Provide the (x, y) coordinate of the cell's center where the given text is located.  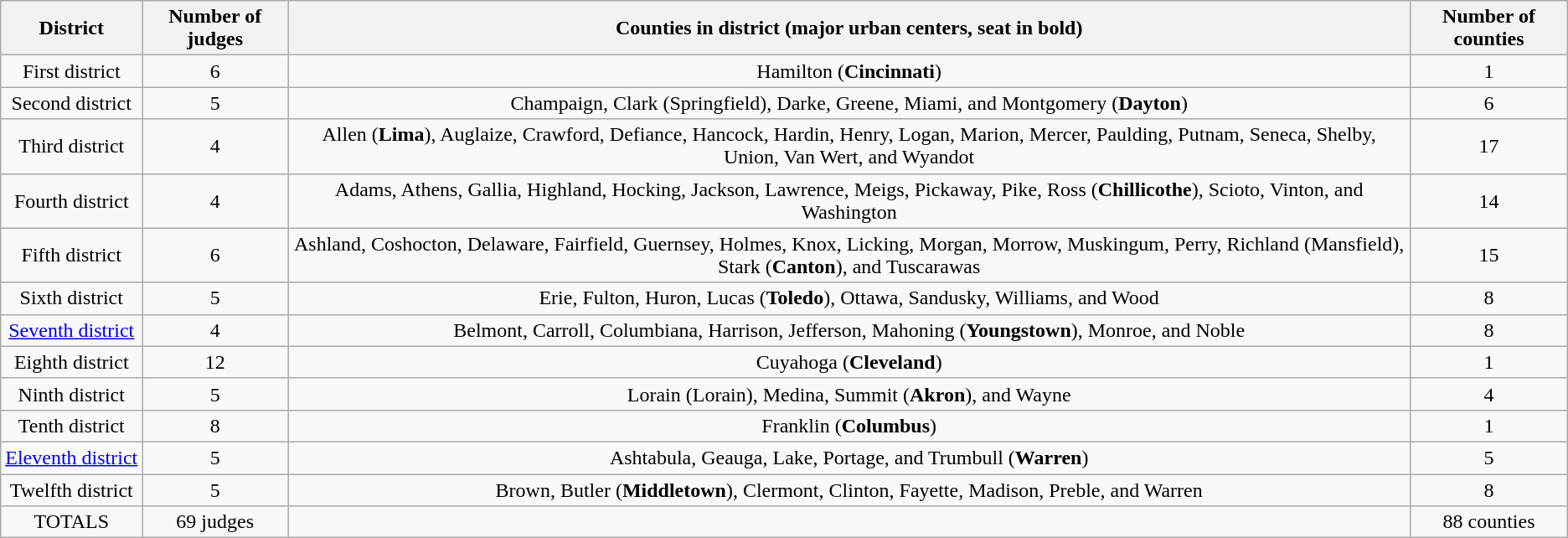
Brown, Butler (Middletown), Clermont, Clinton, Fayette, Madison, Preble, and Warren (849, 490)
14 (1489, 201)
Fifth district (72, 255)
Adams, Athens, Gallia, Highland, Hocking, Jackson, Lawrence, Meigs, Pickaway, Pike, Ross (Chillicothe), Scioto, Vinton, and Washington (849, 201)
Fourth district (72, 201)
Number of judges (215, 28)
17 (1489, 146)
Third district (72, 146)
Second district (72, 103)
Ashtabula, Geauga, Lake, Portage, and Trumbull (Warren) (849, 458)
Belmont, Carroll, Columbiana, Harrison, Jefferson, Mahoning (Youngstown), Monroe, and Noble (849, 330)
69 judges (215, 522)
First district (72, 71)
Seventh district (72, 330)
Sixth district (72, 298)
Hamilton (Cincinnati) (849, 71)
District (72, 28)
Twelfth district (72, 490)
Champaign, Clark (Springfield), Darke, Greene, Miami, and Montgomery (Dayton) (849, 103)
15 (1489, 255)
88 counties (1489, 522)
Tenth district (72, 426)
Cuyahoga (Cleveland) (849, 362)
Lorain (Lorain), Medina, Summit (Akron), and Wayne (849, 394)
Counties in district (major urban centers, seat in bold) (849, 28)
Franklin (Columbus) (849, 426)
TOTALS (72, 522)
Erie, Fulton, Huron, Lucas (Toledo), Ottawa, Sandusky, Williams, and Wood (849, 298)
Eighth district (72, 362)
Number of counties (1489, 28)
Eleventh district (72, 458)
Ninth district (72, 394)
12 (215, 362)
